Identify which cell holds the provided text, then report its (x, y) central coordinate. 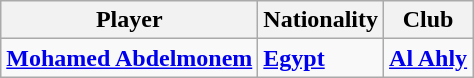
Club (428, 20)
Nationality (321, 20)
Player (130, 20)
Mohamed Abdelmonem (130, 58)
Egypt (321, 58)
Al Ahly (428, 58)
